For the text-containing cell, return its midpoint in (x, y) coordinate format. 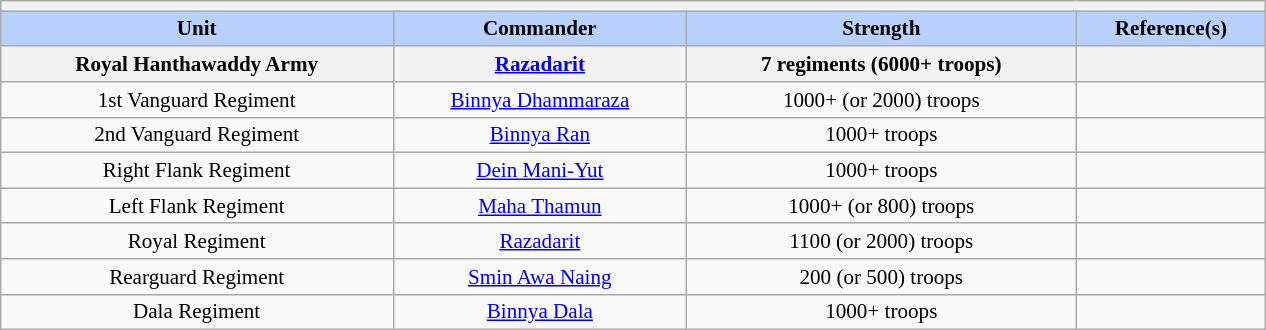
Rearguard Regiment (196, 276)
Dein Mani-Yut (540, 170)
Binnya Ran (540, 134)
Reference(s) (1171, 28)
1100 (or 2000) troops (882, 240)
200 (or 500) troops (882, 276)
Dala Regiment (196, 312)
7 regiments (6000+ troops) (882, 64)
1st Vanguard Regiment (196, 100)
Unit (196, 28)
Royal Hanthawaddy Army (196, 64)
Smin Awa Naing (540, 276)
Binnya Dhammaraza (540, 100)
Royal Regiment (196, 240)
Strength (882, 28)
Right Flank Regiment (196, 170)
Maha Thamun (540, 206)
1000+ (or 2000) troops (882, 100)
2nd Vanguard Regiment (196, 134)
Commander (540, 28)
Binnya Dala (540, 312)
Left Flank Regiment (196, 206)
1000+ (or 800) troops (882, 206)
